Search for the cell housing the specified text and yield its [x, y] center coordinate. 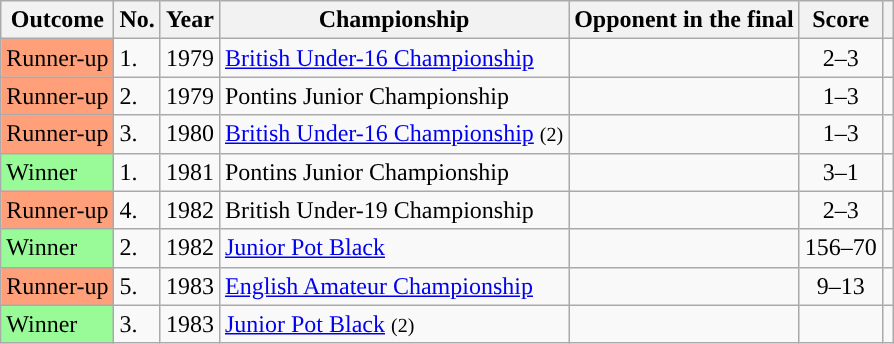
156–70 [840, 248]
3–1 [840, 172]
5. [137, 286]
Championship [394, 20]
1980 [190, 134]
English Amateur Championship [394, 286]
British Under-16 Championship (2) [394, 134]
Opponent in the final [684, 20]
British Under-19 Championship [394, 210]
Score [840, 20]
No. [137, 20]
British Under-16 Championship [394, 58]
4. [137, 210]
Outcome [58, 20]
Junior Pot Black (2) [394, 324]
Year [190, 20]
Junior Pot Black [394, 248]
9–13 [840, 286]
1981 [190, 172]
